Scan for the cell matching the given text and deliver its (x, y) coordinate at center. 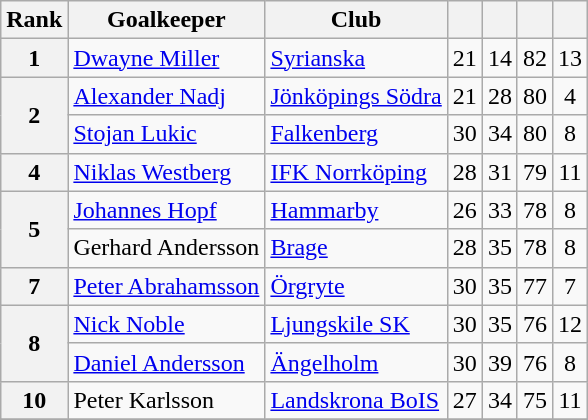
12 (570, 324)
1 (34, 58)
10 (34, 400)
26 (464, 210)
Stojan Lukic (166, 134)
31 (500, 172)
Nick Noble (166, 324)
Goalkeeper (166, 20)
Ljungskile SK (356, 324)
39 (500, 362)
Hammarby (356, 210)
Niklas Westberg (166, 172)
Jönköpings Södra (356, 96)
Landskrona BoIS (356, 400)
Ängelholm (356, 362)
Club (356, 20)
Syrianska (356, 58)
Dwayne Miller (166, 58)
Alexander Nadj (166, 96)
Johannes Hopf (166, 210)
Rank (34, 20)
82 (534, 58)
13 (570, 58)
79 (534, 172)
Falkenberg (356, 134)
14 (500, 58)
75 (534, 400)
33 (500, 210)
Daniel Andersson (166, 362)
Peter Karlsson (166, 400)
5 (34, 229)
Peter Abrahamsson (166, 286)
77 (534, 286)
IFK Norrköping (356, 172)
27 (464, 400)
2 (34, 115)
Örgryte (356, 286)
Brage (356, 248)
Gerhard Andersson (166, 248)
